Output the (x, y) coordinate of the center of the cell containing the given text.  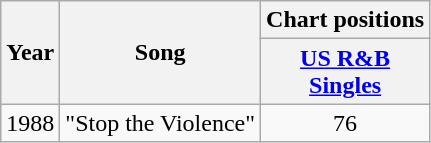
1988 (30, 123)
Year (30, 52)
Song (160, 52)
76 (346, 123)
Chart positions (346, 20)
"Stop the Violence" (160, 123)
US R&BSingles (346, 72)
